Provide the [X, Y] coordinate of the cell's center where the given text is located.  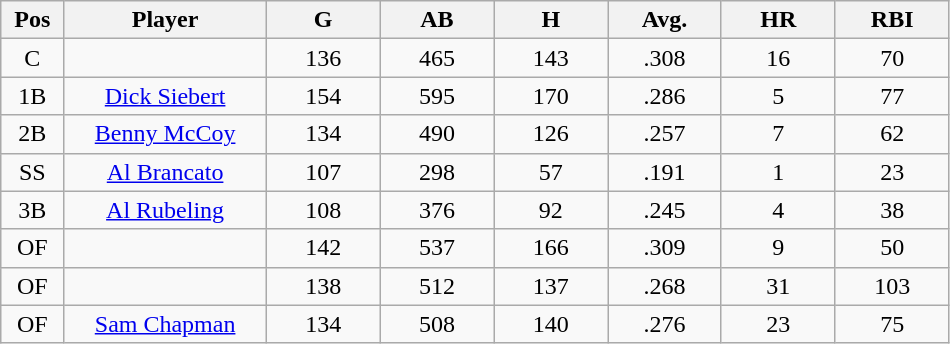
138 [323, 286]
62 [892, 134]
4 [778, 210]
108 [323, 210]
143 [551, 58]
50 [892, 248]
.191 [665, 172]
Dick Siebert [165, 96]
.276 [665, 324]
1B [32, 96]
5 [778, 96]
.286 [665, 96]
AB [437, 20]
103 [892, 286]
137 [551, 286]
465 [437, 58]
G [323, 20]
SS [32, 172]
2B [32, 134]
142 [323, 248]
Al Rubeling [165, 210]
C [32, 58]
126 [551, 134]
107 [323, 172]
140 [551, 324]
16 [778, 58]
Al Brancato [165, 172]
512 [437, 286]
Avg. [665, 20]
537 [437, 248]
298 [437, 172]
H [551, 20]
Player [165, 20]
376 [437, 210]
490 [437, 134]
Pos [32, 20]
166 [551, 248]
7 [778, 134]
.245 [665, 210]
92 [551, 210]
136 [323, 58]
31 [778, 286]
.257 [665, 134]
75 [892, 324]
HR [778, 20]
70 [892, 58]
RBI [892, 20]
154 [323, 96]
.308 [665, 58]
Sam Chapman [165, 324]
170 [551, 96]
1 [778, 172]
57 [551, 172]
595 [437, 96]
.309 [665, 248]
Benny McCoy [165, 134]
3B [32, 210]
508 [437, 324]
77 [892, 96]
.268 [665, 286]
9 [778, 248]
38 [892, 210]
